Extract the [X, Y] coordinate from the center of the cell holding the provided text.  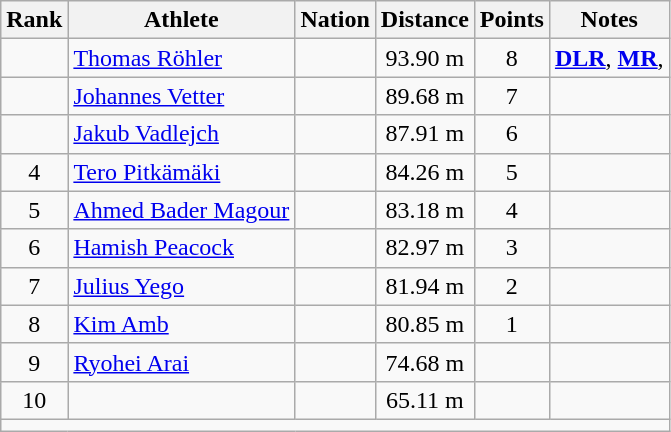
65.11 m [424, 400]
93.90 m [424, 58]
84.26 m [424, 172]
80.85 m [424, 324]
Tero Pitkämäki [182, 172]
Hamish Peacock [182, 248]
Thomas Röhler [182, 58]
83.18 m [424, 210]
Distance [424, 20]
82.97 m [424, 248]
Ryohei Arai [182, 362]
Athlete [182, 20]
Kim Amb [182, 324]
Points [512, 20]
DLR, MR, [609, 58]
1 [512, 324]
Johannes Vetter [182, 96]
2 [512, 286]
74.68 m [424, 362]
Ahmed Bader Magour [182, 210]
9 [34, 362]
Notes [609, 20]
81.94 m [424, 286]
89.68 m [424, 96]
87.91 m [424, 134]
3 [512, 248]
Julius Yego [182, 286]
Nation [335, 20]
Jakub Vadlejch [182, 134]
10 [34, 400]
Rank [34, 20]
